Scan for the cell matching the given text and deliver its (x, y) coordinate at center. 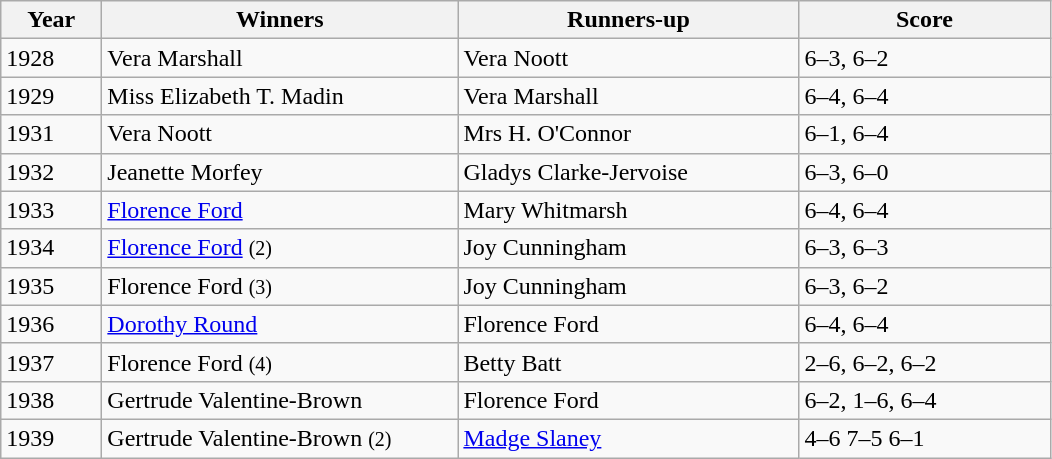
1932 (52, 172)
1934 (52, 248)
Gertrude Valentine-Brown (2) (280, 438)
Florence Ford (2) (280, 248)
Florence Ford (4) (280, 362)
1928 (52, 58)
1936 (52, 324)
Score (924, 20)
Betty Batt (628, 362)
1935 (52, 286)
1929 (52, 96)
Winners (280, 20)
Runners-up (628, 20)
1937 (52, 362)
Florence Ford (3) (280, 286)
Mary Whitmarsh (628, 210)
4–6 7–5 6–1 (924, 438)
1931 (52, 134)
Gladys Clarke-Jervoise (628, 172)
Miss Elizabeth T. Madin (280, 96)
Dorothy Round (280, 324)
6–3, 6–0 (924, 172)
Year (52, 20)
Mrs H. O'Connor (628, 134)
Gertrude Valentine-Brown (280, 400)
6–2, 1–6, 6–4 (924, 400)
1933 (52, 210)
1939 (52, 438)
2–6, 6–2, 6–2 (924, 362)
Madge Slaney (628, 438)
6–1, 6–4 (924, 134)
6–3, 6–3 (924, 248)
1938 (52, 400)
Jeanette Morfey (280, 172)
